From the cell containing the given text, extract its center point as [X, Y] coordinate. 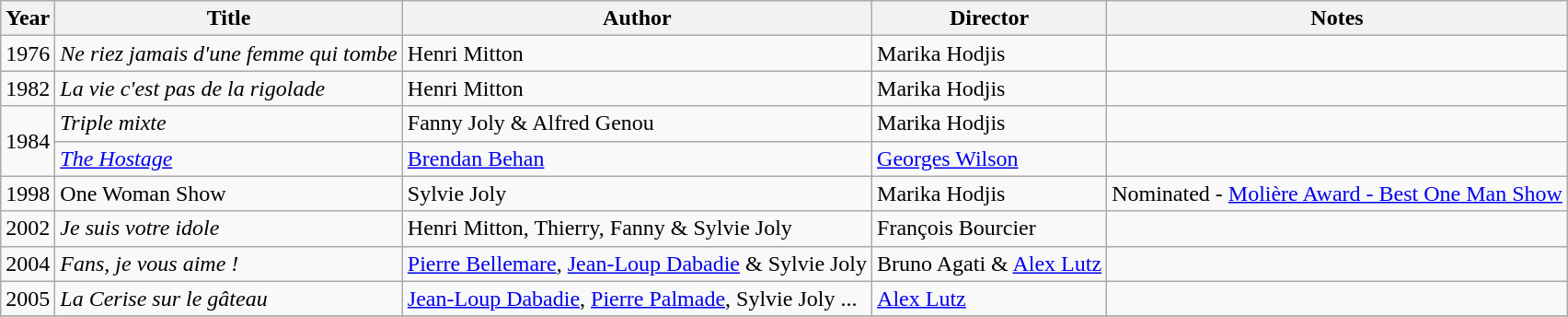
Pierre Bellemare, Jean-Loup Dabadie & Sylvie Joly [637, 264]
La Cerise sur le gâteau [228, 299]
Triple mixte [228, 123]
Brendan Behan [637, 158]
Georges Wilson [990, 158]
Sylvie Joly [637, 194]
Fans, je vous aime ! [228, 264]
La vie c'est pas de la rigolade [228, 88]
1984 [28, 141]
Henri Mitton, Thierry, Fanny & Sylvie Joly [637, 229]
1998 [28, 194]
Director [990, 18]
Ne riez jamais d'une femme qui tombe [228, 53]
Author [637, 18]
Bruno Agati & Alex Lutz [990, 264]
Nominated - Molière Award - Best One Man Show [1338, 194]
1982 [28, 88]
Fanny Joly & Alfred Genou [637, 123]
Title [228, 18]
Notes [1338, 18]
2002 [28, 229]
One Woman Show [228, 194]
2004 [28, 264]
2005 [28, 299]
Alex Lutz [990, 299]
Jean-Loup Dabadie, Pierre Palmade, Sylvie Joly ... [637, 299]
The Hostage [228, 158]
Year [28, 18]
François Bourcier [990, 229]
1976 [28, 53]
Je suis votre idole [228, 229]
